Detect which cell encompasses the target text, then output its [x, y] center coordinate. 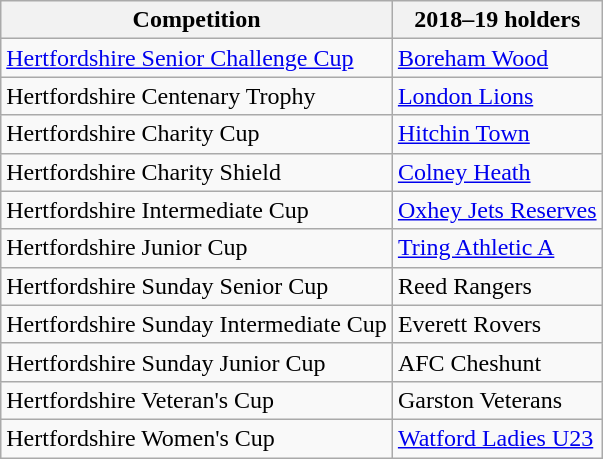
Watford Ladies U23 [497, 438]
Everett Rovers [497, 324]
Hertfordshire Charity Cup [197, 134]
Hitchin Town [497, 134]
Competition [197, 20]
2018–19 holders [497, 20]
Hertfordshire Sunday Intermediate Cup [197, 324]
Tring Athletic A [497, 248]
Colney Heath [497, 172]
Hertfordshire Veteran's Cup [197, 400]
Garston Veterans [497, 400]
Boreham Wood [497, 58]
Hertfordshire Senior Challenge Cup [197, 58]
Reed Rangers [497, 286]
Hertfordshire Centenary Trophy [197, 96]
Hertfordshire Women's Cup [197, 438]
Oxhey Jets Reserves [497, 210]
Hertfordshire Sunday Senior Cup [197, 286]
AFC Cheshunt [497, 362]
Hertfordshire Charity Shield [197, 172]
Hertfordshire Sunday Junior Cup [197, 362]
Hertfordshire Intermediate Cup [197, 210]
Hertfordshire Junior Cup [197, 248]
London Lions [497, 96]
